Scan for the cell matching the given text and deliver its [X, Y] coordinate at center. 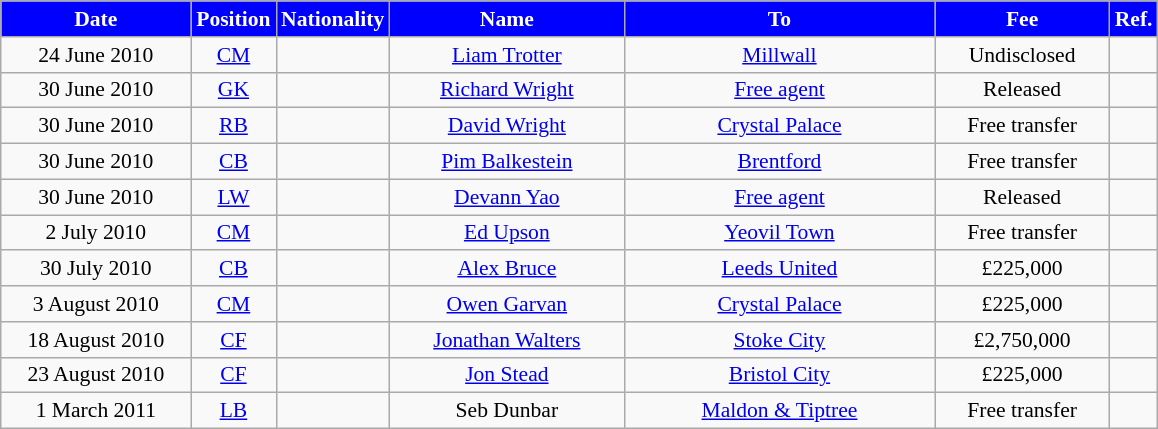
Ref. [1134, 19]
Leeds United [779, 269]
David Wright [506, 126]
GK [234, 90]
30 July 2010 [96, 269]
Richard Wright [506, 90]
18 August 2010 [96, 340]
Date [96, 19]
1 March 2011 [96, 411]
Fee [1022, 19]
Liam Trotter [506, 55]
Position [234, 19]
LW [234, 197]
2 July 2010 [96, 233]
Stoke City [779, 340]
Owen Garvan [506, 304]
Pim Balkestein [506, 162]
RB [234, 126]
Alex Bruce [506, 269]
Jonathan Walters [506, 340]
Seb Dunbar [506, 411]
Bristol City [779, 375]
LB [234, 411]
Nationality [332, 19]
Devann Yao [506, 197]
Undisclosed [1022, 55]
3 August 2010 [96, 304]
Brentford [779, 162]
To [779, 19]
Maldon & Tiptree [779, 411]
Ed Upson [506, 233]
23 August 2010 [96, 375]
£2,750,000 [1022, 340]
24 June 2010 [96, 55]
Millwall [779, 55]
Jon Stead [506, 375]
Name [506, 19]
Yeovil Town [779, 233]
